Identify which cell holds the provided text, then report its (x, y) central coordinate. 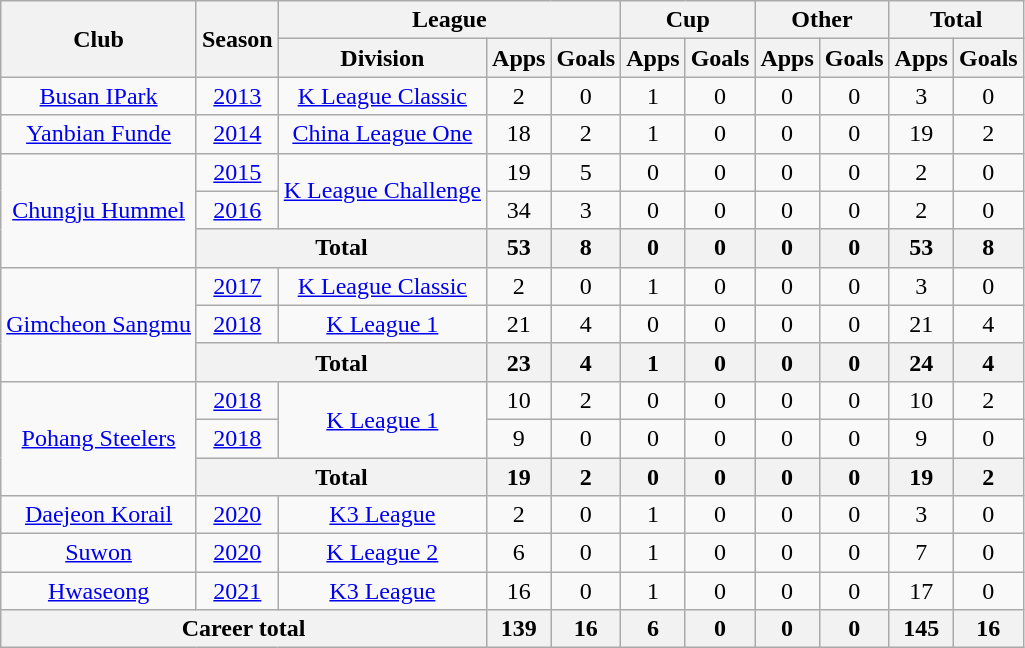
K League Challenge (382, 191)
Club (99, 39)
Season (237, 39)
5 (586, 172)
League (449, 20)
Other (822, 20)
18 (519, 134)
2014 (237, 134)
17 (921, 591)
7 (921, 553)
2015 (237, 172)
Pohang Steelers (99, 438)
Cup (688, 20)
Chungju Hummel (99, 210)
24 (921, 362)
Yanbian Funde (99, 134)
145 (921, 629)
Division (382, 58)
34 (519, 210)
2017 (237, 286)
2016 (237, 210)
Career total (244, 629)
2021 (237, 591)
23 (519, 362)
Gimcheon Sangmu (99, 324)
K League 2 (382, 553)
139 (519, 629)
2013 (237, 96)
Suwon (99, 553)
Hwaseong (99, 591)
Daejeon Korail (99, 515)
China League One (382, 134)
Busan IPark (99, 96)
